Pinpoint the cell where the given text exists, returning its (x, y) midpoint coordinate. 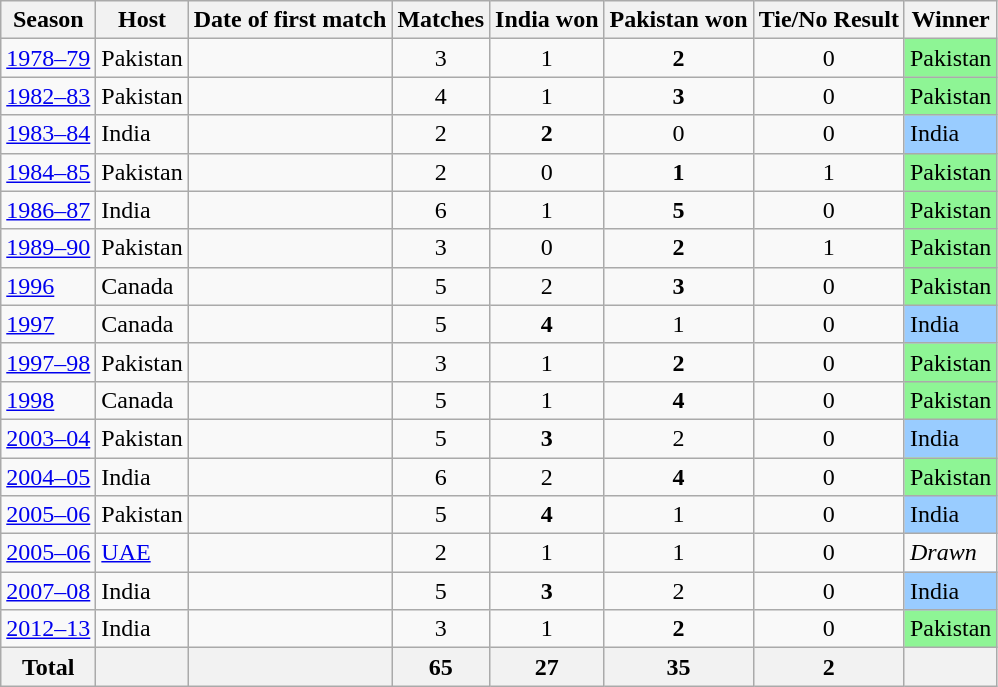
1997 (48, 324)
Winner (950, 20)
Pakistan won (678, 20)
1983–84 (48, 134)
UAE (142, 553)
Total (48, 667)
1986–87 (48, 210)
2003–04 (48, 438)
Drawn (950, 553)
1984–85 (48, 172)
27 (547, 667)
Tie/No Result (828, 20)
2012–13 (48, 629)
65 (441, 667)
Date of first match (290, 20)
1997–98 (48, 362)
1998 (48, 400)
1978–79 (48, 58)
1996 (48, 286)
Matches (441, 20)
2004–05 (48, 477)
Host (142, 20)
India won (547, 20)
35 (678, 667)
Season (48, 20)
1989–90 (48, 248)
2007–08 (48, 591)
1982–83 (48, 96)
